Provide the [X, Y] coordinate of the cell's center where the given text is located.  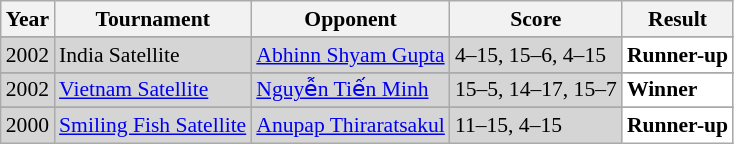
15–5, 14–17, 15–7 [536, 90]
India Satellite [152, 55]
Abhinn Shyam Gupta [350, 55]
Opponent [350, 19]
Smiling Fish Satellite [152, 126]
4–15, 15–6, 4–15 [536, 55]
Vietnam Satellite [152, 90]
Winner [678, 90]
Result [678, 19]
11–15, 4–15 [536, 126]
2000 [28, 126]
Tournament [152, 19]
Nguyễn Tiến Minh [350, 90]
Year [28, 19]
Score [536, 19]
Anupap Thiraratsakul [350, 126]
